Find where the given text appears and provide that cell's center as (X, Y) coordinate. 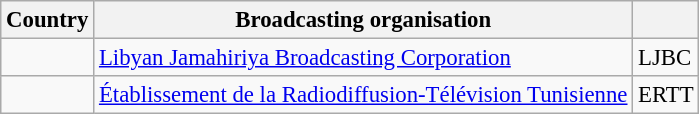
Établissement de la Radiodiffusion-Télévision Tunisienne (364, 95)
Libyan Jamahiriya Broadcasting Corporation (364, 58)
Country (48, 20)
ERTT (666, 95)
LJBC (666, 58)
Broadcasting organisation (364, 20)
